From the cell containing the given text, extract its center point as (X, Y) coordinate. 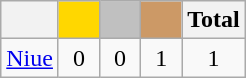
Total (214, 20)
Niue (30, 58)
